For the text-containing cell, return its midpoint in [X, Y] coordinate format. 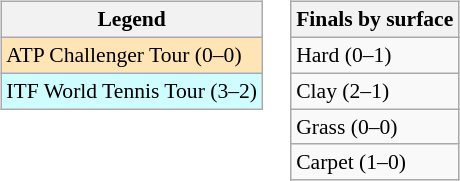
Clay (2–1) [374, 91]
Legend [132, 20]
Grass (0–0) [374, 127]
Carpet (1–0) [374, 162]
Finals by surface [374, 20]
ITF World Tennis Tour (3–2) [132, 91]
ATP Challenger Tour (0–0) [132, 55]
Hard (0–1) [374, 55]
